Return the (X, Y) coordinate for the center point of the cell that contains the specified text.  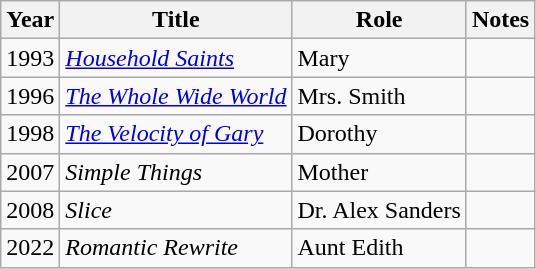
Role (379, 20)
1993 (30, 58)
2007 (30, 172)
Dr. Alex Sanders (379, 210)
Aunt Edith (379, 248)
Household Saints (176, 58)
Year (30, 20)
1998 (30, 134)
Title (176, 20)
The Velocity of Gary (176, 134)
Notes (500, 20)
Mother (379, 172)
Dorothy (379, 134)
The Whole Wide World (176, 96)
2022 (30, 248)
Mary (379, 58)
Simple Things (176, 172)
2008 (30, 210)
1996 (30, 96)
Romantic Rewrite (176, 248)
Slice (176, 210)
Mrs. Smith (379, 96)
